Determine the (x, y) coordinate at the center of the cell enclosing the given text.  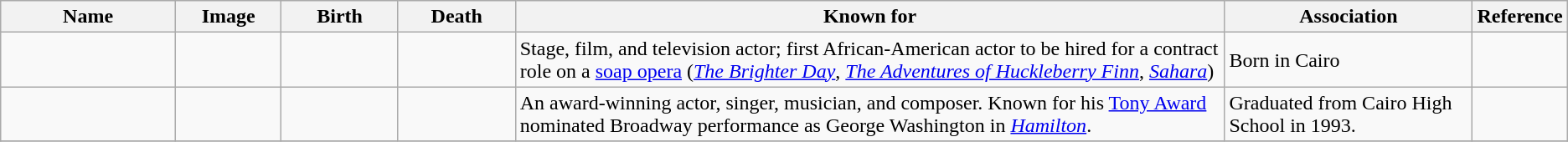
Known for (869, 17)
Image (228, 17)
Reference (1519, 17)
Association (1349, 17)
Birth (340, 17)
Death (456, 17)
Born in Cairo (1349, 60)
Name (89, 17)
Graduated from Cairo High School in 1993. (1349, 114)
An award-winning actor, singer, musician, and composer. Known for his Tony Award nominated Broadway performance as George Washington in Hamilton. (869, 114)
